Determine the [x, y] coordinate at the center of the cell enclosing the given text.  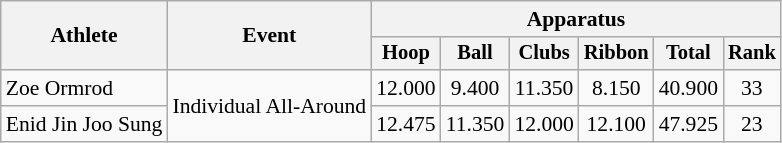
Individual All-Around [269, 106]
Enid Jin Joo Sung [84, 124]
Ball [476, 54]
33 [752, 88]
40.900 [688, 88]
12.100 [616, 124]
Zoe Ormrod [84, 88]
Rank [752, 54]
Athlete [84, 36]
Ribbon [616, 54]
12.475 [406, 124]
Hoop [406, 54]
Total [688, 54]
8.150 [616, 88]
Clubs [544, 54]
23 [752, 124]
9.400 [476, 88]
47.925 [688, 124]
Event [269, 36]
Apparatus [576, 19]
